Find where the given text appears and provide that cell's center as [X, Y] coordinate. 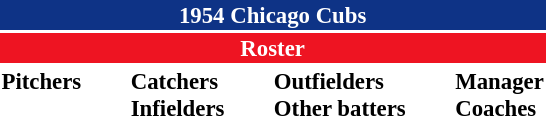
1954 Chicago Cubs [272, 15]
Roster [272, 48]
